Detect which cell encompasses the target text, then output its (X, Y) center coordinate. 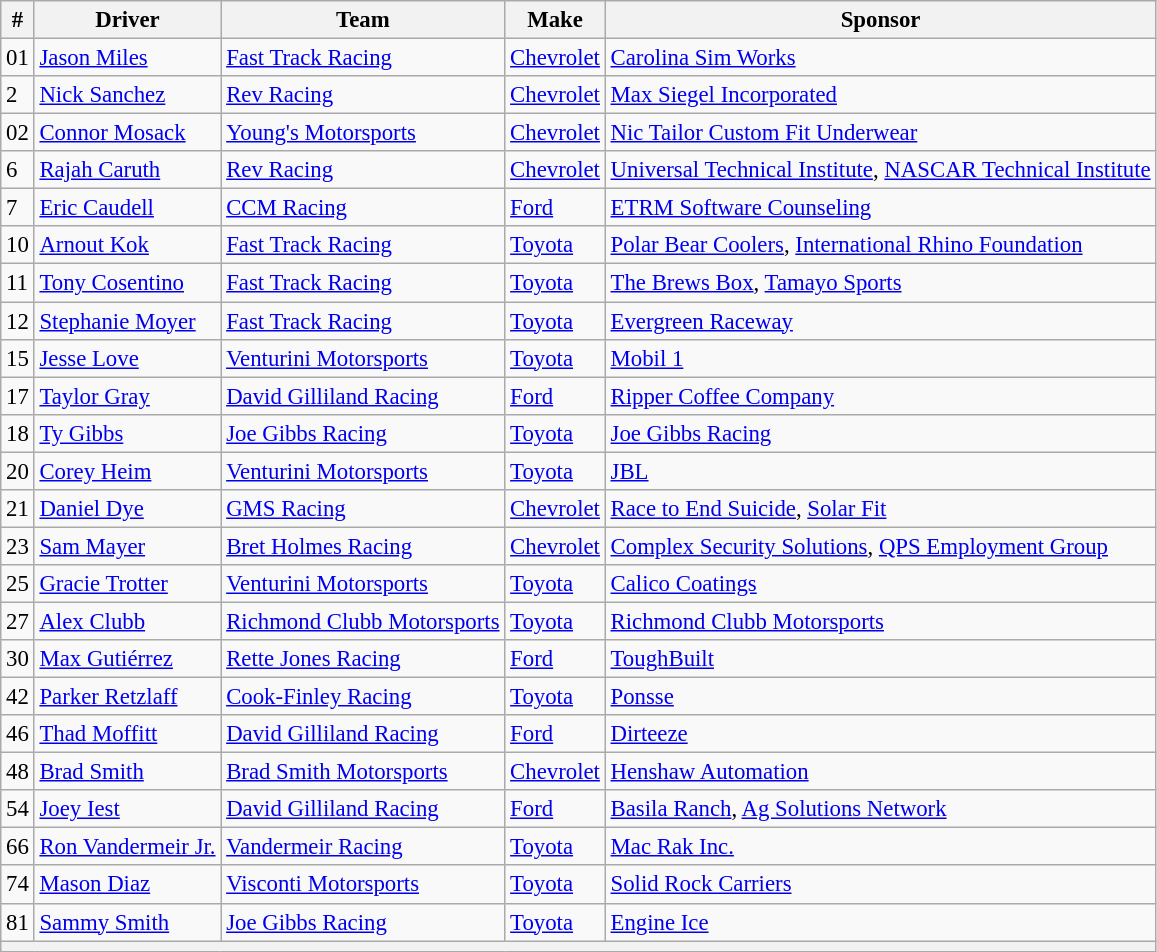
20 (18, 471)
Solid Rock Carriers (880, 885)
Calico Coatings (880, 584)
30 (18, 659)
Rajah Caruth (128, 170)
Universal Technical Institute, NASCAR Technical Institute (880, 170)
Taylor Gray (128, 396)
Brad Smith (128, 772)
Ponsse (880, 697)
Make (555, 20)
Corey Heim (128, 471)
ToughBuilt (880, 659)
7 (18, 208)
The Brews Box, Tamayo Sports (880, 283)
Mason Diaz (128, 885)
Vandermeir Racing (363, 847)
54 (18, 809)
Eric Caudell (128, 208)
Gracie Trotter (128, 584)
Connor Mosack (128, 133)
Visconti Motorsports (363, 885)
Bret Holmes Racing (363, 546)
Tony Cosentino (128, 283)
Nic Tailor Custom Fit Underwear (880, 133)
Max Gutiérrez (128, 659)
81 (18, 922)
ETRM Software Counseling (880, 208)
Engine Ice (880, 922)
Ty Gibbs (128, 433)
Daniel Dye (128, 509)
Nick Sanchez (128, 95)
Evergreen Raceway (880, 321)
11 (18, 283)
# (18, 20)
JBL (880, 471)
Ripper Coffee Company (880, 396)
23 (18, 546)
Sponsor (880, 20)
48 (18, 772)
Arnout Kok (128, 245)
Race to End Suicide, Solar Fit (880, 509)
Cook-Finley Racing (363, 697)
Rette Jones Racing (363, 659)
Alex Clubb (128, 621)
Driver (128, 20)
74 (18, 885)
Parker Retzlaff (128, 697)
Joey Iest (128, 809)
Young's Motorsports (363, 133)
Mac Rak Inc. (880, 847)
25 (18, 584)
12 (18, 321)
66 (18, 847)
27 (18, 621)
Carolina Sim Works (880, 58)
Stephanie Moyer (128, 321)
Polar Bear Coolers, International Rhino Foundation (880, 245)
42 (18, 697)
18 (18, 433)
6 (18, 170)
10 (18, 245)
01 (18, 58)
Complex Security Solutions, QPS Employment Group (880, 546)
Jesse Love (128, 358)
Mobil 1 (880, 358)
CCM Racing (363, 208)
17 (18, 396)
Basila Ranch, Ag Solutions Network (880, 809)
Sam Mayer (128, 546)
Brad Smith Motorsports (363, 772)
Thad Moffitt (128, 734)
46 (18, 734)
2 (18, 95)
Henshaw Automation (880, 772)
15 (18, 358)
Max Siegel Incorporated (880, 95)
Jason Miles (128, 58)
Team (363, 20)
Ron Vandermeir Jr. (128, 847)
Sammy Smith (128, 922)
GMS Racing (363, 509)
Dirteeze (880, 734)
21 (18, 509)
02 (18, 133)
